Locate the cell with the specified text and output its [X, Y] center coordinate. 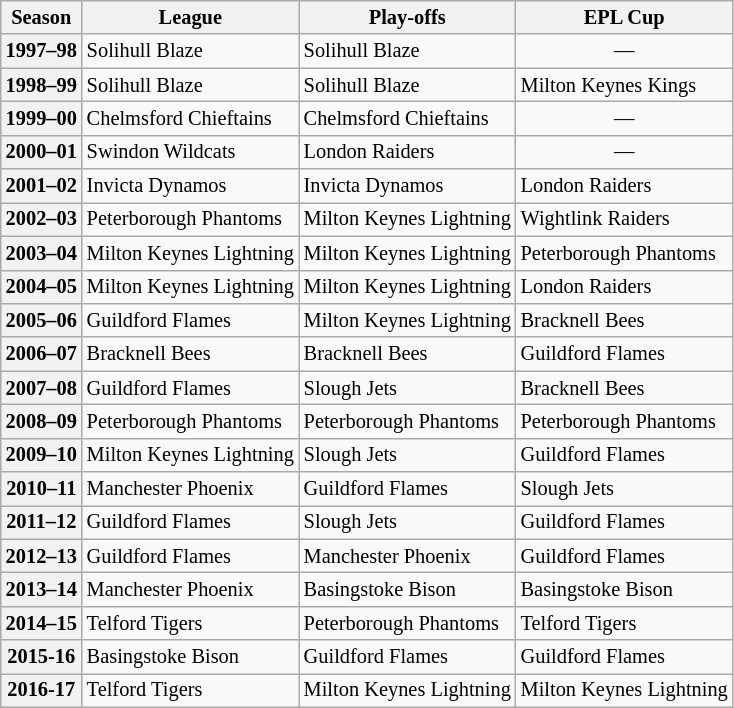
League [190, 17]
Wightlink Raiders [624, 219]
2012–13 [42, 556]
2008–09 [42, 421]
1999–00 [42, 118]
1997–98 [42, 51]
2000–01 [42, 152]
2001–02 [42, 186]
2002–03 [42, 219]
Swindon Wildcats [190, 152]
2014–15 [42, 623]
Milton Keynes Kings [624, 85]
2005–06 [42, 320]
Play-offs [408, 17]
Season [42, 17]
2006–07 [42, 354]
2003–04 [42, 253]
2007–08 [42, 388]
2009–10 [42, 455]
EPL Cup [624, 17]
2015-16 [42, 657]
2010–11 [42, 489]
1998–99 [42, 85]
2016-17 [42, 690]
2004–05 [42, 287]
2013–14 [42, 589]
2011–12 [42, 522]
